Identify which cell holds the provided text, then report its (X, Y) central coordinate. 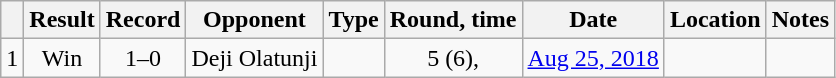
Record (143, 20)
Notes (800, 20)
Date (593, 20)
Location (715, 20)
Aug 25, 2018 (593, 58)
1 (12, 58)
Win (62, 58)
Result (62, 20)
5 (6), (453, 58)
Deji Olatunji (254, 58)
1–0 (143, 58)
Opponent (254, 20)
Type (354, 20)
Round, time (453, 20)
